Determine the [X, Y] coordinate at the center of the cell enclosing the given text.  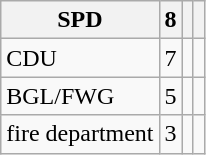
BGL/FWG [80, 96]
8 [170, 20]
7 [170, 58]
fire department [80, 134]
SPD [80, 20]
3 [170, 134]
5 [170, 96]
CDU [80, 58]
